Output the [X, Y] coordinate of the center of the cell containing the given text.  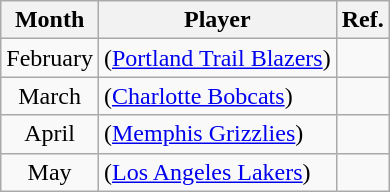
Month [50, 20]
Player [217, 20]
(Los Angeles Lakers) [217, 172]
April [50, 134]
Ref. [362, 20]
(Charlotte Bobcats) [217, 96]
(Portland Trail Blazers) [217, 58]
May [50, 172]
(Memphis Grizzlies) [217, 134]
March [50, 96]
February [50, 58]
